Locate the cell with the specified text and output its (x, y) center coordinate. 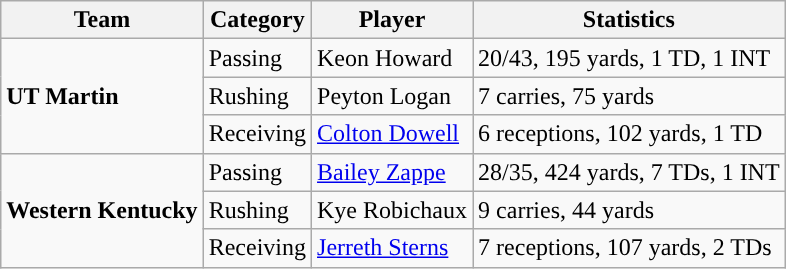
Jerreth Sterns (392, 248)
9 carries, 44 yards (630, 210)
Category (257, 20)
20/43, 195 yards, 1 TD, 1 INT (630, 58)
Kye Robichaux (392, 210)
7 carries, 75 yards (630, 96)
7 receptions, 107 yards, 2 TDs (630, 248)
Colton Dowell (392, 134)
Peyton Logan (392, 96)
6 receptions, 102 yards, 1 TD (630, 134)
Team (102, 20)
Statistics (630, 20)
Keon Howard (392, 58)
28/35, 424 yards, 7 TDs, 1 INT (630, 172)
Player (392, 20)
Bailey Zappe (392, 172)
UT Martin (102, 96)
Western Kentucky (102, 210)
